Output the [X, Y] coordinate of the center of the cell containing the given text.  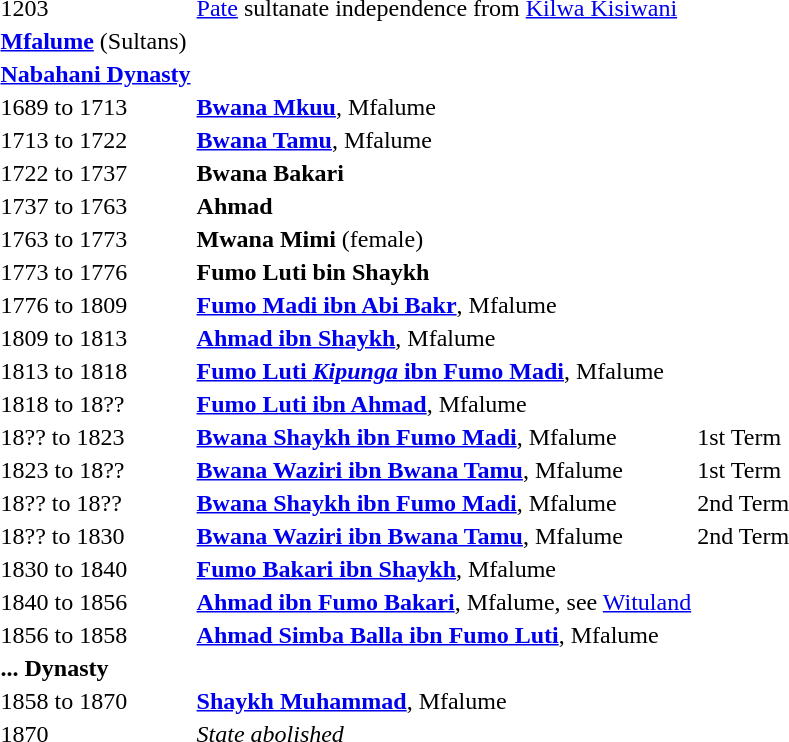
Bwana Tamu, Mfalume [444, 140]
Shaykh Muhammad, Mfalume [444, 701]
Fumo Luti bin Shaykh [444, 272]
Ahmad ibn Fumo Bakari, Mfalume, see Wituland [444, 602]
Mwana Mimi (female) [444, 239]
Fumo Luti ibn Ahmad, Mfalume [444, 404]
Fumo Bakari ibn Shaykh, Mfalume [444, 569]
Fumo Madi ibn Abi Bakr, Mfalume [444, 305]
Bwana Bakari [444, 173]
Ahmad Simba Balla ibn Fumo Luti, Mfalume [444, 635]
Bwana Mkuu, Mfalume [444, 107]
Ahmad [444, 206]
Fumo Luti Kipunga ibn Fumo Madi, Mfalume [444, 371]
Ahmad ibn Shaykh, Mfalume [444, 338]
